Output the (X, Y) coordinate of the center of the cell containing the given text.  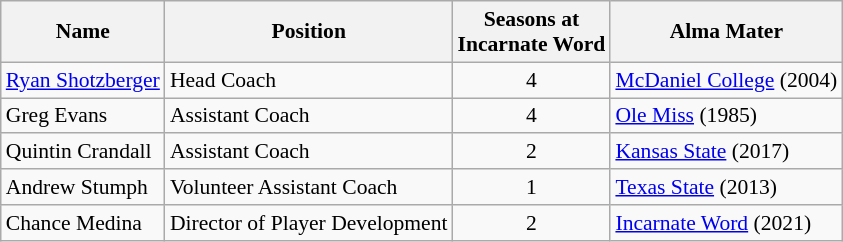
Head Coach (309, 80)
Volunteer Assistant Coach (309, 187)
Incarnate Word (2021) (726, 223)
Greg Evans (83, 116)
Texas State (2013) (726, 187)
1 (532, 187)
Alma Mater (726, 32)
Position (309, 32)
Ole Miss (1985) (726, 116)
Kansas State (2017) (726, 152)
Seasons atIncarnate Word (532, 32)
Ryan Shotzberger (83, 80)
Director of Player Development (309, 223)
Quintin Crandall (83, 152)
Chance Medina (83, 223)
Andrew Stumph (83, 187)
McDaniel College (2004) (726, 80)
Name (83, 32)
